Identify which cell holds the provided text, then report its [X, Y] central coordinate. 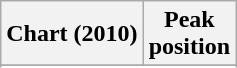
Chart (2010) [72, 34]
Peakposition [189, 34]
